Output the [X, Y] coordinate of the center of the cell containing the given text.  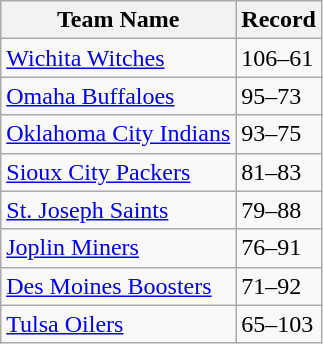
Wichita Witches [118, 58]
71–92 [279, 286]
Joplin Miners [118, 248]
79–88 [279, 210]
Oklahoma City Indians [118, 134]
106–61 [279, 58]
Omaha Buffaloes [118, 96]
Des Moines Boosters [118, 286]
76–91 [279, 248]
65–103 [279, 324]
Record [279, 20]
Sioux City Packers [118, 172]
95–73 [279, 96]
Team Name [118, 20]
Tulsa Oilers [118, 324]
93–75 [279, 134]
81–83 [279, 172]
St. Joseph Saints [118, 210]
